Return the (x, y) coordinate for the center point of the cell that contains the specified text.  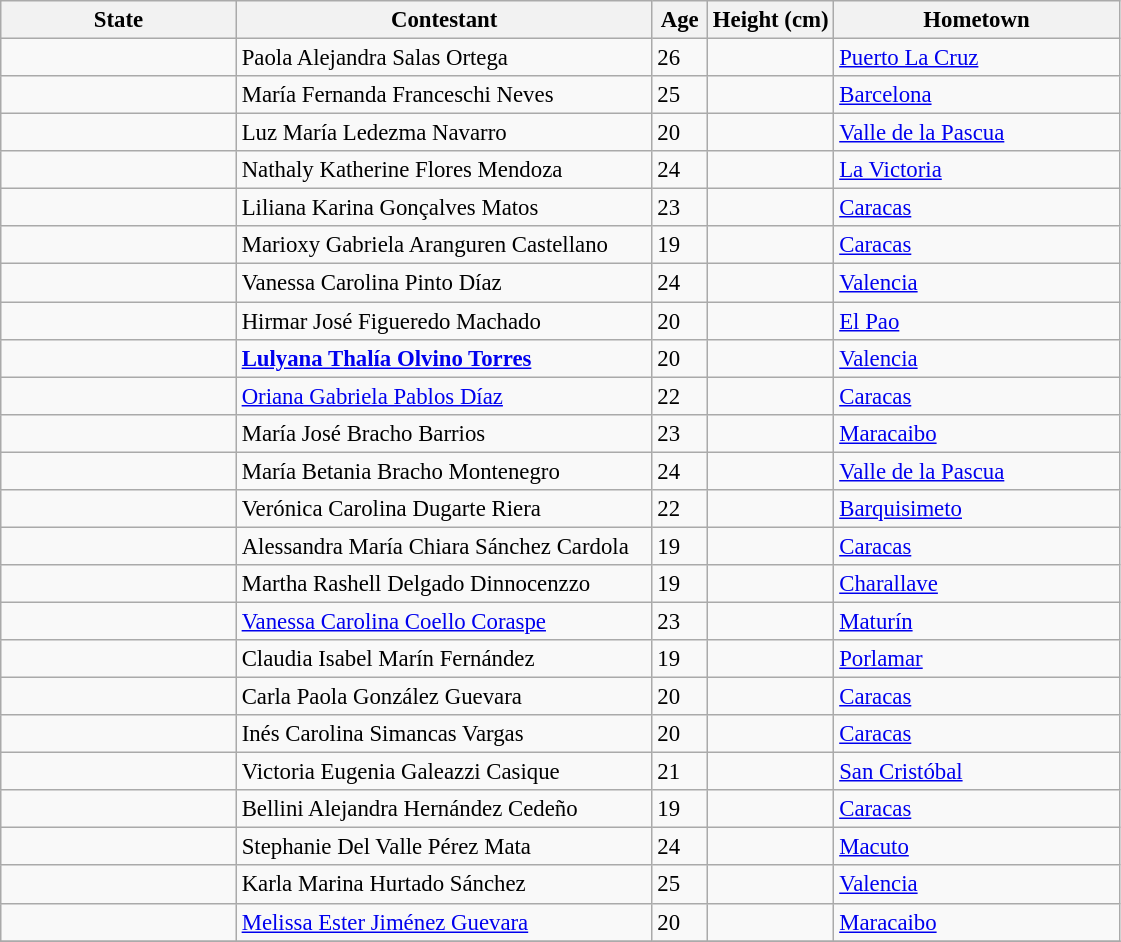
21 (680, 772)
Barcelona (976, 95)
Karla Marina Hurtado Sánchez (444, 885)
Marioxy Gabriela Aranguren Castellano (444, 245)
Porlamar (976, 659)
Stephanie Del Valle Pérez Mata (444, 847)
Maturín (976, 621)
Martha Rashell Delgado Dinnocenzzo (444, 584)
Bellini Alejandra Hernández Cedeño (444, 809)
Hirmar José Figueredo Machado (444, 321)
María Fernanda Franceschi Neves (444, 95)
Claudia Isabel Marín Fernández (444, 659)
Age (680, 20)
Alessandra María Chiara Sánchez Cardola (444, 546)
Inés Carolina Simancas Vargas (444, 734)
San Cristóbal (976, 772)
María Betania Bracho Montenegro (444, 471)
Melissa Ester Jiménez Guevara (444, 922)
State (119, 20)
26 (680, 58)
Charallave (976, 584)
Macuto (976, 847)
Carla Paola González Guevara (444, 697)
Victoria Eugenia Galeazzi Casique (444, 772)
Contestant (444, 20)
Verónica Carolina Dugarte Riera (444, 509)
Paola Alejandra Salas Ortega (444, 58)
María José Bracho Barrios (444, 433)
Oriana Gabriela Pablos Díaz (444, 396)
Puerto La Cruz (976, 58)
Liliana Karina Gonçalves Matos (444, 208)
Vanessa Carolina Coello Coraspe (444, 621)
El Pao (976, 321)
Lulyana Thalía Olvino Torres (444, 358)
Height (cm) (771, 20)
Vanessa Carolina Pinto Díaz (444, 283)
Hometown (976, 20)
Luz María Ledezma Navarro (444, 133)
Barquisimeto (976, 509)
Nathaly Katherine Flores Mendoza (444, 170)
La Victoria (976, 170)
